Scan for the cell matching the given text and deliver its [x, y] coordinate at center. 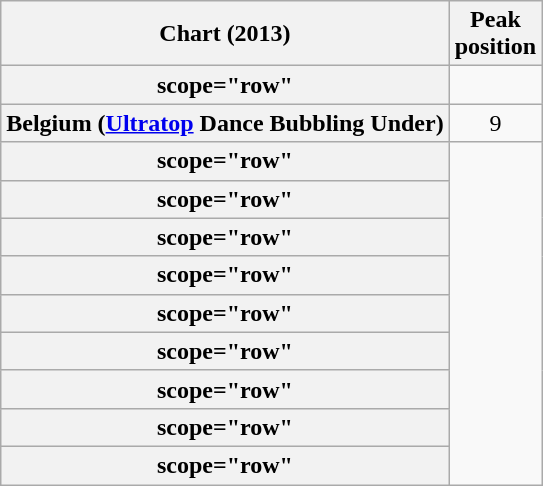
Belgium (Ultratop Dance Bubbling Under) [225, 123]
9 [495, 123]
Peakposition [495, 34]
Chart (2013) [225, 34]
